Extract the (x, y) coordinate from the center of the cell holding the provided text.  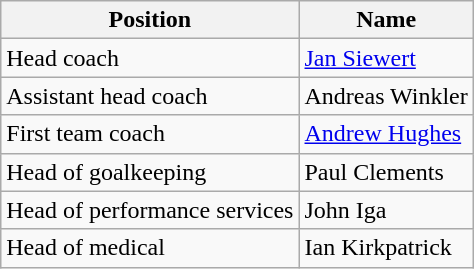
Paul Clements (386, 172)
John Iga (386, 210)
Head of performance services (150, 210)
Jan Siewert (386, 58)
Name (386, 20)
Ian Kirkpatrick (386, 248)
Andreas Winkler (386, 96)
Head of goalkeeping (150, 172)
Andrew Hughes (386, 134)
First team coach (150, 134)
Head coach (150, 58)
Position (150, 20)
Head of medical (150, 248)
Assistant head coach (150, 96)
